Determine the [X, Y] coordinate at the center of the cell enclosing the given text.  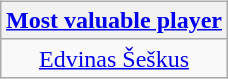
Edvinas Šeškus [114, 58]
Most valuable player [114, 20]
